Return [x, y] of the center of cell containing provided text 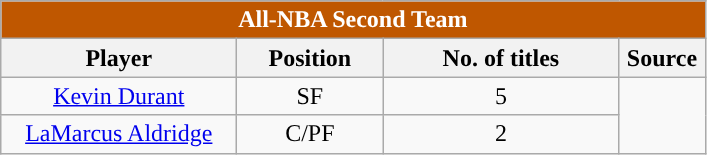
Player [119, 58]
All-NBA Second Team [353, 20]
SF [310, 96]
5 [501, 96]
Position [310, 58]
No. of titles [501, 58]
Kevin Durant [119, 96]
C/PF [310, 134]
Source [662, 58]
2 [501, 134]
LaMarcus Aldridge [119, 134]
